Return the [X, Y] coordinate for the center point of the cell that contains the specified text.  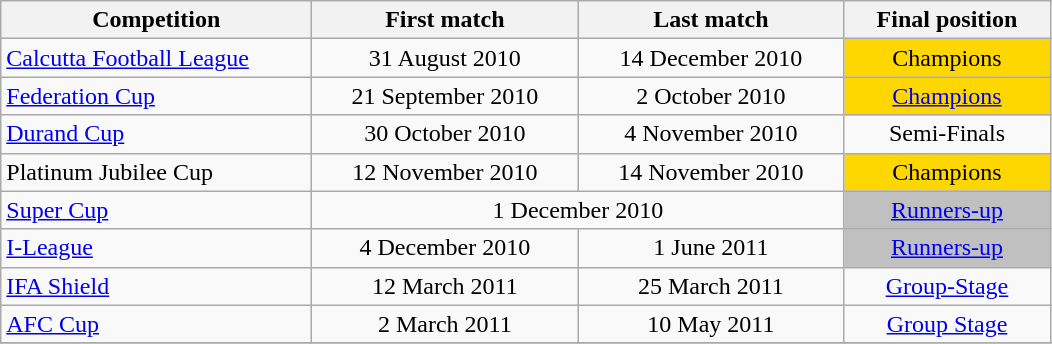
Semi-Finals [947, 134]
Federation Cup [156, 96]
Final position [947, 20]
4 December 2010 [445, 248]
31 August 2010 [445, 58]
2 October 2010 [711, 96]
12 March 2011 [445, 286]
25 March 2011 [711, 286]
First match [445, 20]
Calcutta Football League [156, 58]
2 March 2011 [445, 324]
IFA Shield [156, 286]
4 November 2010 [711, 134]
14 December 2010 [711, 58]
14 November 2010 [711, 172]
21 September 2010 [445, 96]
1 June 2011 [711, 248]
Group Stage [947, 324]
Platinum Jubilee Cup [156, 172]
AFC Cup [156, 324]
Durand Cup [156, 134]
10 May 2011 [711, 324]
Super Cup [156, 210]
30 October 2010 [445, 134]
Group-Stage [947, 286]
I-League [156, 248]
12 November 2010 [445, 172]
Competition [156, 20]
Last match [711, 20]
1 December 2010 [578, 210]
